From the cell containing the given text, extract its center point as [X, Y] coordinate. 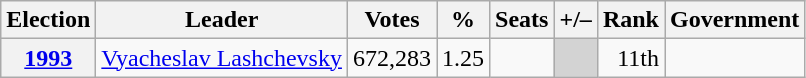
Election [48, 20]
1.25 [464, 58]
1993 [48, 58]
Seats [522, 20]
Leader [222, 20]
% [464, 20]
Rank [630, 20]
+/– [576, 20]
672,283 [392, 58]
11th [630, 58]
Vyacheslav Lashchevsky [222, 58]
Votes [392, 20]
Government [734, 20]
